Pinpoint the cell where the given text exists, returning its (X, Y) midpoint coordinate. 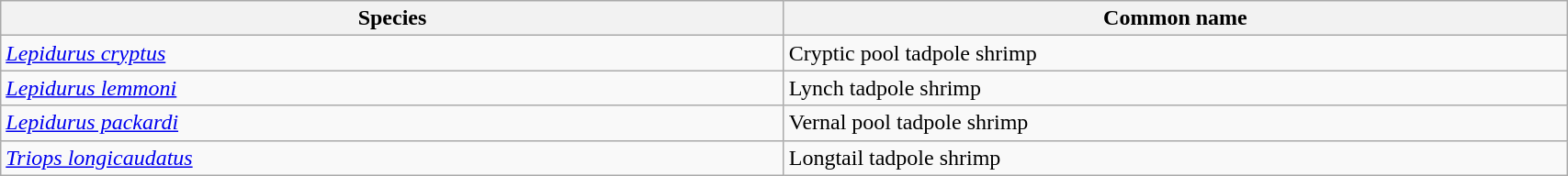
Lepidurus lemmoni (392, 88)
Vernal pool tadpole shrimp (1175, 123)
Triops longicaudatus (392, 158)
Cryptic pool tadpole shrimp (1175, 53)
Common name (1175, 18)
Longtail tadpole shrimp (1175, 158)
Species (392, 18)
Lynch tadpole shrimp (1175, 88)
Lepidurus packardi (392, 123)
Lepidurus cryptus (392, 53)
